Search for the cell housing the specified text and yield its (x, y) center coordinate. 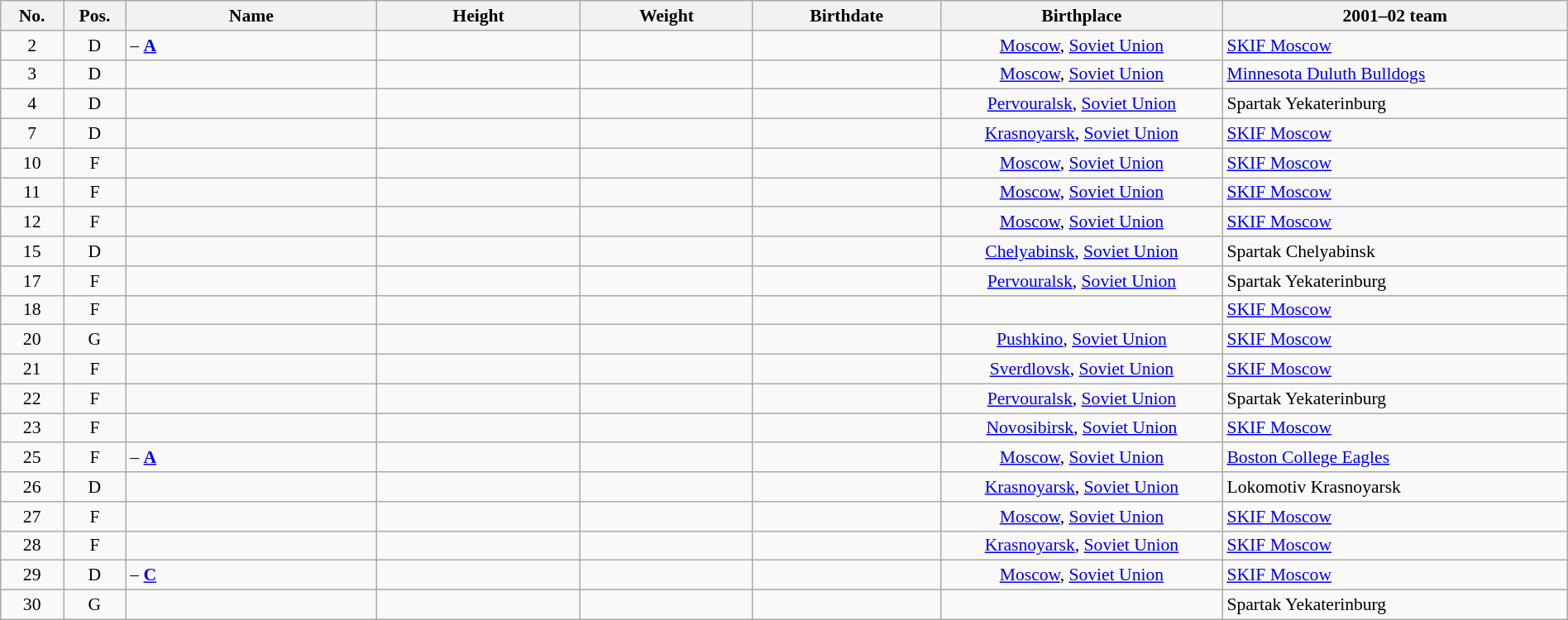
27 (32, 517)
22 (32, 398)
2 (32, 45)
7 (32, 134)
17 (32, 281)
29 (32, 575)
12 (32, 222)
23 (32, 428)
2001–02 team (1394, 16)
20 (32, 340)
Pushkino, Soviet Union (1082, 340)
4 (32, 104)
Lokomotiv Krasnoyarsk (1394, 487)
3 (32, 74)
18 (32, 310)
21 (32, 370)
Birthplace (1082, 16)
– C (251, 575)
Sverdlovsk, Soviet Union (1082, 370)
Weight (667, 16)
Height (478, 16)
30 (32, 605)
15 (32, 251)
Boston College Eagles (1394, 458)
Chelyabinsk, Soviet Union (1082, 251)
Novosibirsk, Soviet Union (1082, 428)
11 (32, 193)
Spartak Chelyabinsk (1394, 251)
25 (32, 458)
28 (32, 546)
Minnesota Duluth Bulldogs (1394, 74)
Pos. (95, 16)
10 (32, 163)
26 (32, 487)
Birthdate (847, 16)
Name (251, 16)
No. (32, 16)
